Find where the given text appears and provide that cell's center as [X, Y] coordinate. 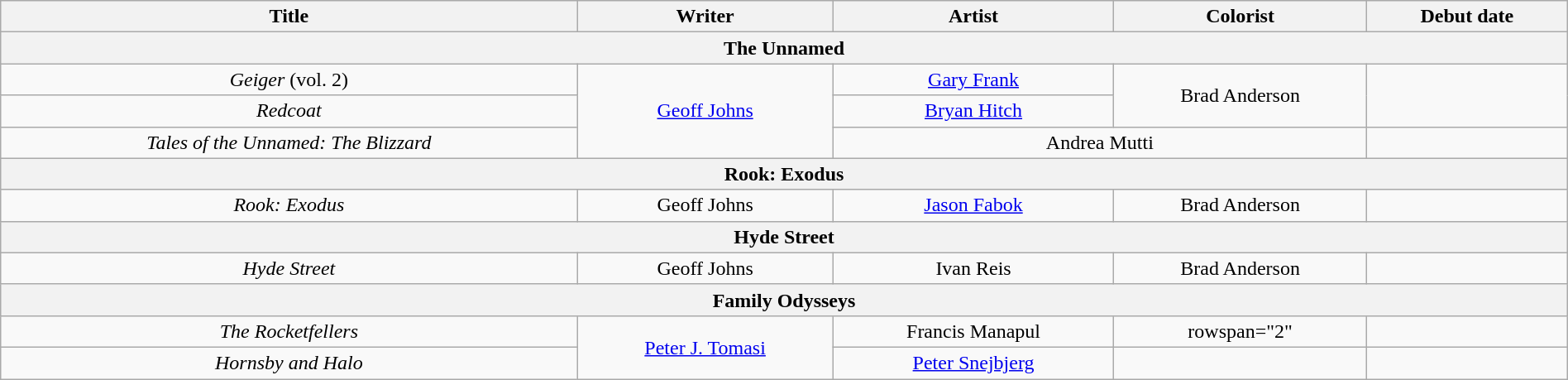
Redcoat [289, 111]
Francis Manapul [973, 331]
Artist [973, 17]
The Unnamed [784, 48]
Gary Frank [973, 79]
Writer [705, 17]
The Rocketfellers [289, 331]
Jason Fabok [973, 205]
Andrea Mutti [1100, 142]
Colorist [1241, 17]
Hornsby and Halo [289, 363]
Title [289, 17]
Tales of the Unnamed: The Blizzard [289, 142]
Geiger (vol. 2) [289, 79]
Peter J. Tomasi [705, 347]
Ivan Reis [973, 268]
Peter Snejbjerg [973, 363]
Family Odysseys [784, 300]
Debut date [1467, 17]
rowspan="2" [1241, 331]
Bryan Hitch [973, 111]
